Scan for the cell matching the given text and deliver its [x, y] coordinate at center. 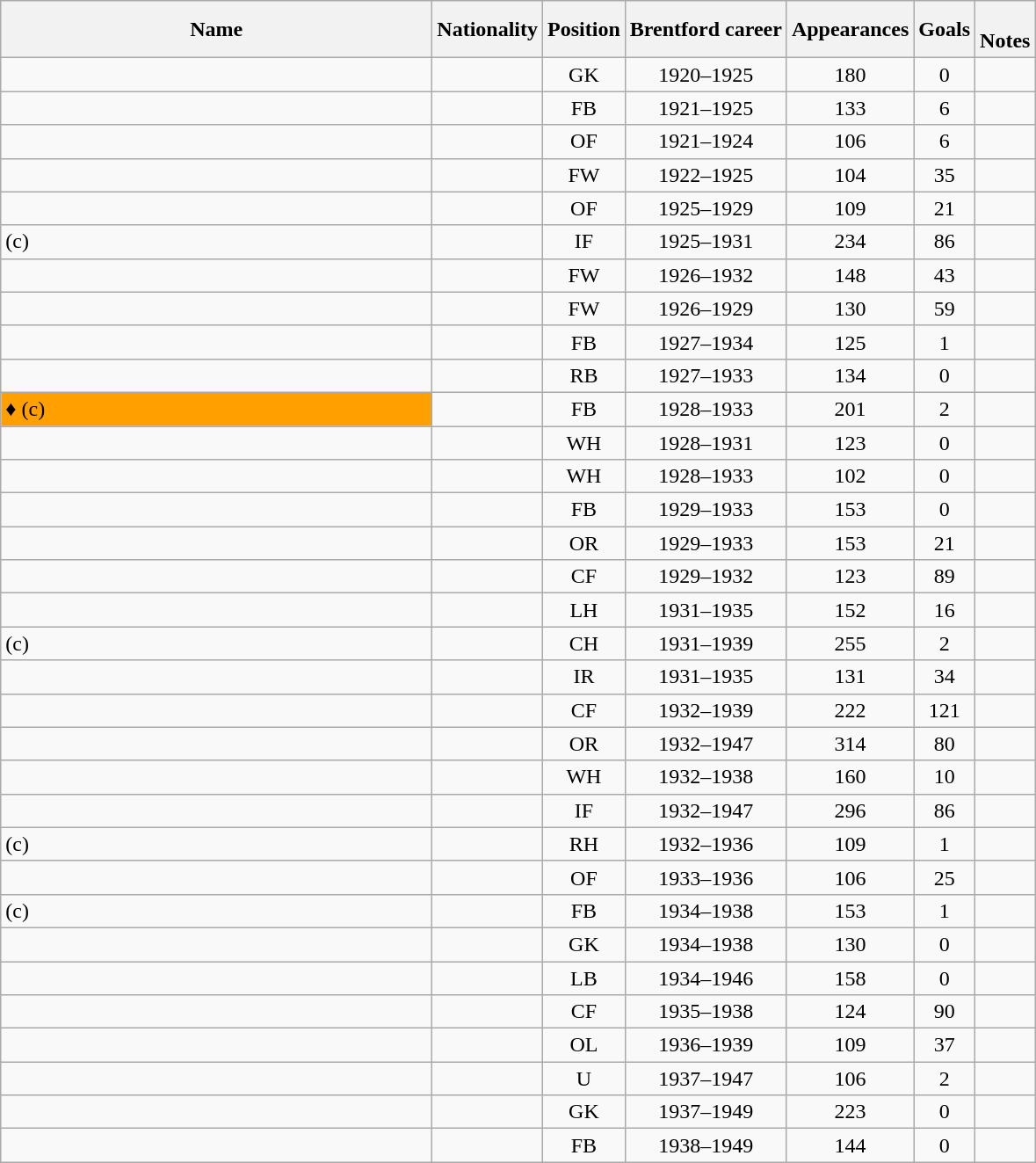
148 [850, 275]
201 [850, 409]
144 [850, 1145]
CH [584, 643]
1937–1947 [706, 1079]
160 [850, 777]
IR [584, 677]
223 [850, 1112]
U [584, 1079]
1935–1938 [706, 1012]
158 [850, 978]
89 [945, 577]
102 [850, 476]
Position [584, 30]
1926–1929 [706, 309]
1921–1925 [706, 108]
1933–1936 [706, 877]
25 [945, 877]
RB [584, 375]
LB [584, 978]
1921–1924 [706, 142]
222 [850, 710]
1925–1929 [706, 208]
LH [584, 610]
125 [850, 342]
Appearances [850, 30]
131 [850, 677]
Brentford career [706, 30]
90 [945, 1012]
1926–1932 [706, 275]
1929–1932 [706, 577]
37 [945, 1045]
OL [584, 1045]
152 [850, 610]
1937–1949 [706, 1112]
43 [945, 275]
1927–1933 [706, 375]
1938–1949 [706, 1145]
1932–1938 [706, 777]
1922–1925 [706, 175]
1928–1931 [706, 442]
1934–1946 [706, 978]
80 [945, 744]
34 [945, 677]
♦ (c) [216, 409]
234 [850, 242]
1920–1925 [706, 75]
1932–1939 [706, 710]
Goals [945, 30]
35 [945, 175]
314 [850, 744]
16 [945, 610]
1936–1939 [706, 1045]
Name [216, 30]
1927–1934 [706, 342]
180 [850, 75]
1925–1931 [706, 242]
Nationality [488, 30]
1932–1936 [706, 844]
10 [945, 777]
134 [850, 375]
255 [850, 643]
124 [850, 1012]
59 [945, 309]
104 [850, 175]
133 [850, 108]
121 [945, 710]
Notes [1005, 30]
1931–1939 [706, 643]
RH [584, 844]
296 [850, 810]
